Pinpoint the cell where the given text exists, returning its [x, y] midpoint coordinate. 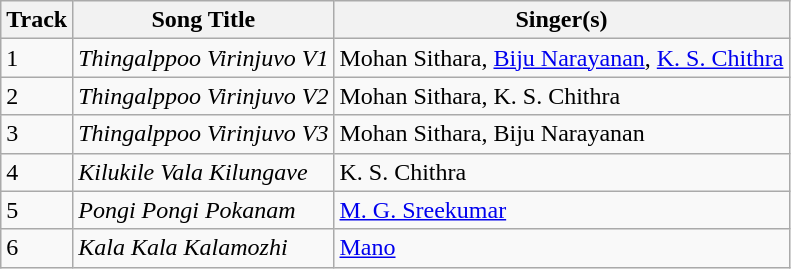
1 [37, 58]
Mohan Sithara, Biju Narayanan [562, 134]
Pongi Pongi Pokanam [204, 210]
Mano [562, 248]
Singer(s) [562, 20]
Kala Kala Kalamozhi [204, 248]
Song Title [204, 20]
Thingalppoo Virinjuvo V1 [204, 58]
3 [37, 134]
M. G. Sreekumar [562, 210]
Mohan Sithara, K. S. Chithra [562, 96]
Thingalppoo Virinjuvo V2 [204, 96]
4 [37, 172]
Track [37, 20]
Mohan Sithara, Biju Narayanan, K. S. Chithra [562, 58]
2 [37, 96]
6 [37, 248]
Thingalppoo Virinjuvo V3 [204, 134]
K. S. Chithra [562, 172]
5 [37, 210]
Kilukile Vala Kilungave [204, 172]
